Provide the [X, Y] coordinate of the cell's center where the given text is located.  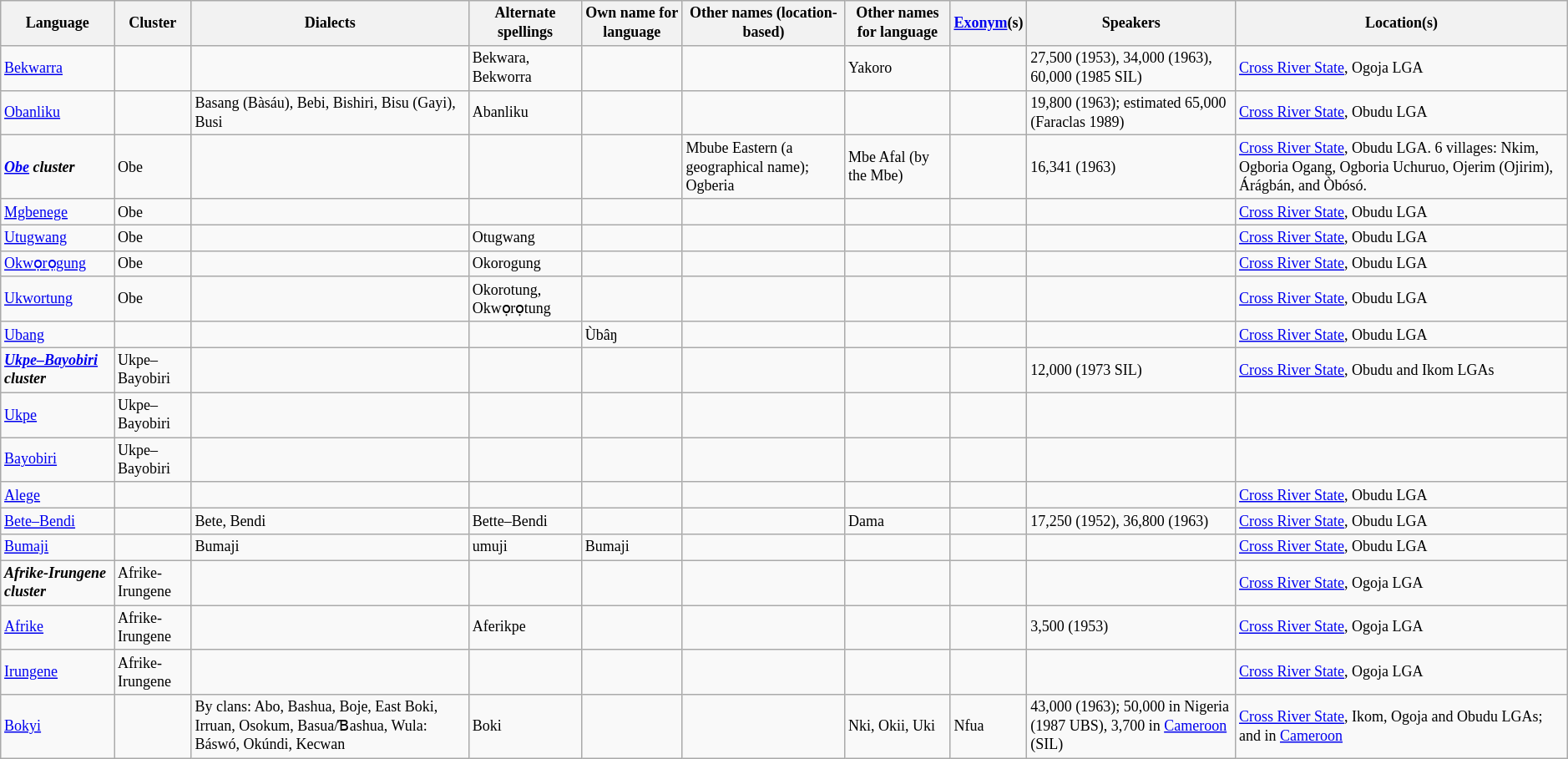
Bete, Bendi [330, 521]
Ubang [58, 334]
Okwọrọgung [58, 264]
Cluster [153, 23]
Mbube Eastern (a geographical name); Ogberia [763, 167]
Afrike [58, 627]
Ukwortung [58, 299]
Basang (Bàsáu), Bebi, Bishiri, Bisu (Gayi), Busi [330, 113]
Okorogung [524, 264]
Exonym(s) [989, 23]
Bete–Bendi [58, 521]
Utugwang [58, 237]
Speakers [1131, 23]
Bekwara, Bekworra [524, 68]
By clans: Abo, Bashua, Boje, East Boki, Irruan, Osokum, Basua/Ɓashua, Wula: Báswó, Okúndi, Kecwan [330, 726]
Nfua [989, 726]
Yakoro [898, 68]
3,500 (1953) [1131, 627]
Abanliku [524, 113]
Dama [898, 521]
Alege [58, 494]
Bokyi [58, 726]
Bayobiri [58, 460]
Otugwang [524, 237]
Cross River State, Obudu and Ikom LGAs [1402, 370]
Cross River State, Ikom, Ogoja and Obudu LGAs; and in Cameroon [1402, 726]
Obanliku [58, 113]
Bekwarra [58, 68]
Alternate spellings [524, 23]
Mgbenege [58, 212]
27,500 (1953), 34,000 (1963), 60,000 (1985 SIL) [1131, 68]
Irungene [58, 672]
Aferikpe [524, 627]
Bette–Bendi [524, 521]
43,000 (1963); 50,000 in Nigeria (1987 UBS), 3,700 in Cameroon (SIL) [1131, 726]
Location(s) [1402, 23]
Own name for language [633, 23]
Other names (location-based) [763, 23]
Ukpe [58, 415]
Language [58, 23]
Other names for language [898, 23]
Cross River State, Obudu LGA. 6 villages: Nkim, Ogboria Ogang, Ogboria Uchuruo, Ojerim (Ojirim), Árágbán, and Òbósó. [1402, 167]
17,250 (1952), 36,800 (1963) [1131, 521]
Boki [524, 726]
Afrike-Irungene cluster [58, 583]
19,800 (1963); estimated 65,000 (Faraclas 1989) [1131, 113]
Mbe Afal (by the Mbe) [898, 167]
Obe cluster [58, 167]
Nki, Okii, Uki [898, 726]
Dialects [330, 23]
Ùbâŋ [633, 334]
12,000 (1973 SIL) [1131, 370]
Ukpe–Bayobiri cluster [58, 370]
umuji [524, 548]
16,341 (1963) [1131, 167]
Okorotung, Okwọrọtung [524, 299]
